Find where the given text appears and provide that cell's center as (x, y) coordinate. 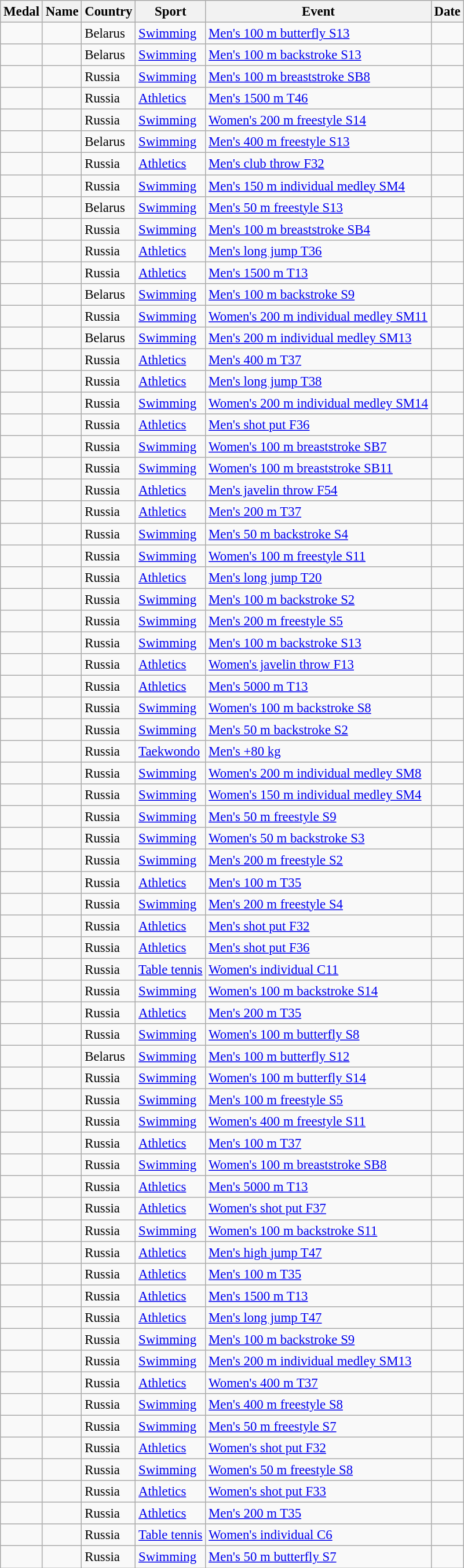
Women's 100 m breaststroke SB7 (319, 447)
Women's 50 m backstroke S3 (319, 839)
Women's individual C6 (319, 1535)
Women's 150 m individual medley SM4 (319, 795)
Men's long jump T38 (319, 382)
Women's 200 m freestyle S14 (319, 120)
Event (319, 12)
Medal (22, 12)
Men's 400 m freestyle S8 (319, 1405)
Men's shot put F32 (319, 926)
Women's 100 m breaststroke SB11 (319, 468)
Women's 200 m individual medley SM8 (319, 774)
Women's 100 m breaststroke SB8 (319, 1165)
Women's 100 m backstroke S11 (319, 1230)
Men's 200 m freestyle S4 (319, 904)
Men's 400 m T37 (319, 360)
Men's 1500 m T46 (319, 98)
Men's javelin throw F54 (319, 490)
Men's 100 m freestyle S5 (319, 1100)
Men's 100 m butterfly S13 (319, 34)
Men's 100 m breaststroke SB8 (319, 77)
Men's club throw F32 (319, 164)
Women's 100 m backstroke S8 (319, 708)
Women's shot put F37 (319, 1209)
Women's javelin throw F13 (319, 665)
Men's 50 m freestyle S13 (319, 207)
Men's 200 m T37 (319, 512)
Women's 100 m backstroke S14 (319, 991)
Men's high jump T47 (319, 1252)
Men's 50 m freestyle S7 (319, 1427)
Men's 100 m breaststroke SB4 (319, 229)
Men's 50 m freestyle S9 (319, 817)
Women's 200 m individual medley SM11 (319, 316)
Women's 100 m freestyle S11 (319, 556)
Women's 200 m individual medley SM14 (319, 404)
Men's 200 m freestyle S2 (319, 860)
Men's 50 m backstroke S2 (319, 730)
Men's long jump T36 (319, 251)
Women's shot put F33 (319, 1492)
Women's 100 m butterfly S8 (319, 1035)
Men's 50 m butterfly S7 (319, 1557)
Men's 200 m freestyle S5 (319, 621)
Sport (170, 12)
Men's 50 m backstroke S4 (319, 534)
Men's 100 m T37 (319, 1144)
Taekwondo (170, 752)
Women's shot put F32 (319, 1448)
Women's individual C11 (319, 969)
Men's +80 kg (319, 752)
Women's 400 m freestyle S11 (319, 1122)
Date (447, 12)
Women's 400 m T37 (319, 1383)
Women's 100 m butterfly S14 (319, 1078)
Men's 400 m freestyle S13 (319, 142)
Country (109, 12)
Men's 150 m individual medley SM4 (319, 186)
Men's long jump T47 (319, 1318)
Men's 100 m backstroke S2 (319, 599)
Women's 50 m freestyle S8 (319, 1470)
Men's long jump T20 (319, 577)
Name (62, 12)
Men's 100 m butterfly S12 (319, 1056)
